From the cell containing the given text, extract its center point as [X, Y] coordinate. 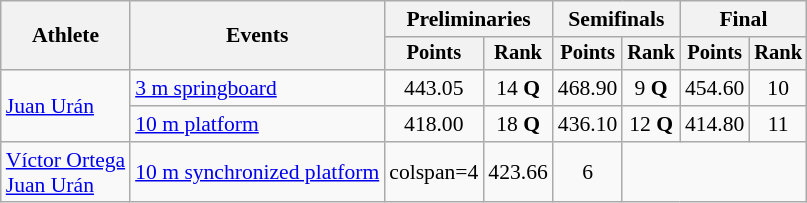
Juan Urán [66, 106]
colspan=4 [434, 172]
11 [778, 124]
Víctor OrtegaJuan Urán [66, 172]
418.00 [434, 124]
454.60 [714, 88]
18 Q [518, 124]
Final [744, 19]
468.90 [588, 88]
436.10 [588, 124]
Events [257, 36]
6 [588, 172]
10 m platform [257, 124]
3 m springboard [257, 88]
10 [778, 88]
423.66 [518, 172]
14 Q [518, 88]
Athlete [66, 36]
Semifinals [616, 19]
443.05 [434, 88]
Preliminaries [468, 19]
414.80 [714, 124]
10 m synchronized platform [257, 172]
12 Q [651, 124]
9 Q [651, 88]
